Capture the cell that displays the provided text and extract its (x, y) central coordinate. 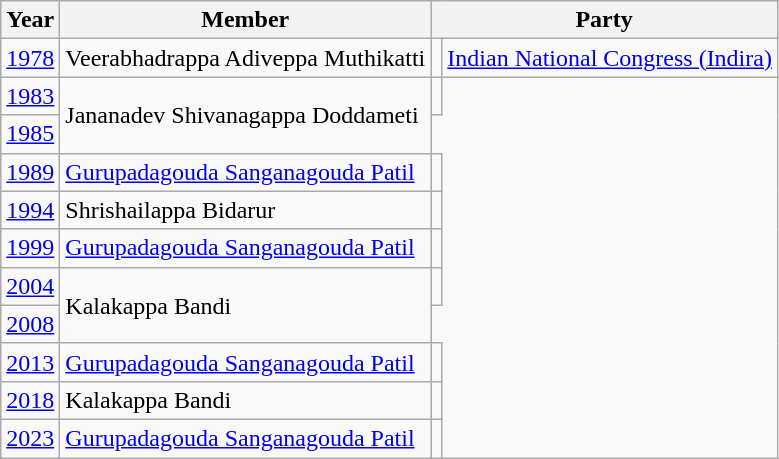
2013 (30, 362)
1994 (30, 210)
1978 (30, 58)
Jananadev Shivanagappa Doddameti (246, 115)
Party (604, 20)
1989 (30, 172)
2023 (30, 438)
1985 (30, 134)
Shrishailappa Bidarur (246, 210)
2008 (30, 324)
Year (30, 20)
2018 (30, 400)
1983 (30, 96)
Member (246, 20)
1999 (30, 248)
Indian National Congress (Indira) (610, 58)
2004 (30, 286)
Veerabhadrappa Adiveppa Muthikatti (246, 58)
